Capture the cell that displays the provided text and extract its [x, y] central coordinate. 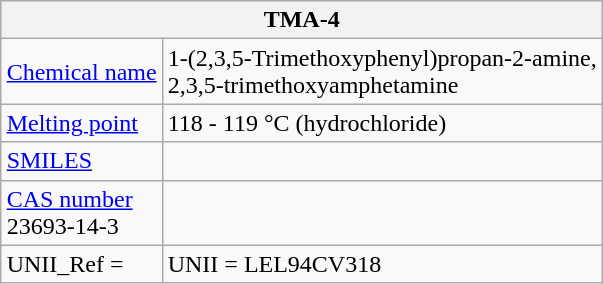
TMA-4 [302, 20]
118 - 119 °C (hydrochloride) [382, 123]
UNII = LEL94CV318 [382, 264]
Melting point [82, 123]
CAS number23693-14-3 [82, 212]
Chemical name [82, 72]
UNII_Ref = [82, 264]
SMILES [82, 161]
1-(2,3,5-Trimethoxyphenyl)propan-2-amine,2,3,5-trimethoxyamphetamine [382, 72]
